From the cell containing the given text, extract its center point as (x, y) coordinate. 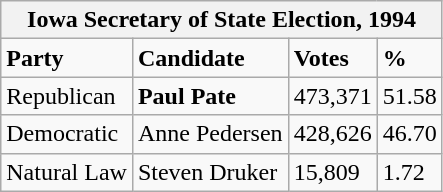
473,371 (332, 96)
428,626 (332, 134)
1.72 (410, 172)
% (410, 58)
Republican (67, 96)
Votes (332, 58)
46.70 (410, 134)
15,809 (332, 172)
Iowa Secretary of State Election, 1994 (222, 20)
Candidate (210, 58)
Democratic (67, 134)
51.58 (410, 96)
Steven Druker (210, 172)
Party (67, 58)
Natural Law (67, 172)
Paul Pate (210, 96)
Anne Pedersen (210, 134)
